Search for the cell housing the specified text and yield its (X, Y) center coordinate. 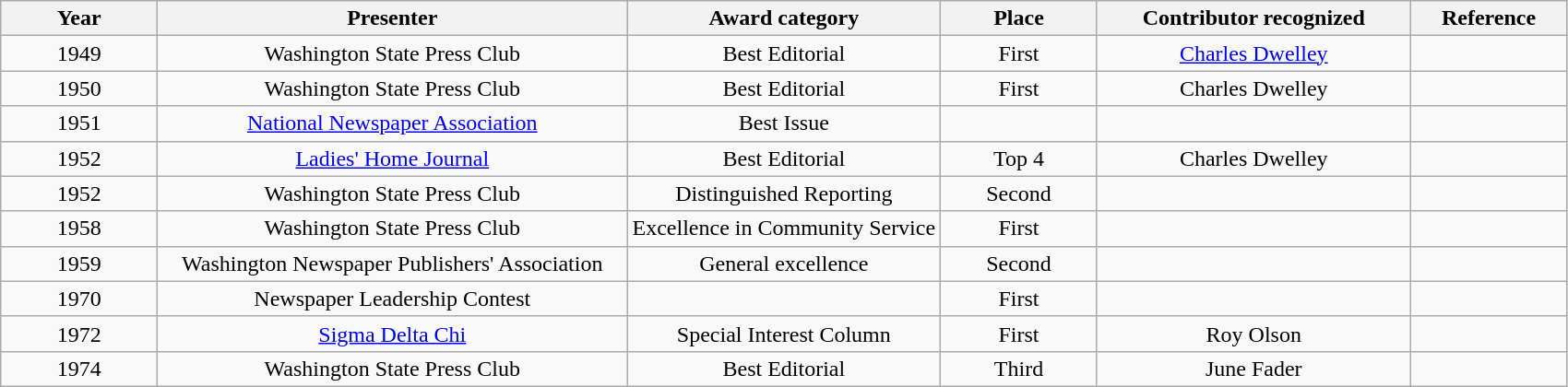
1951 (79, 123)
Year (79, 18)
Third (1019, 369)
1972 (79, 334)
1958 (79, 229)
Sigma Delta Chi (393, 334)
Newspaper Leadership Contest (393, 299)
Distinguished Reporting (784, 193)
National Newspaper Association (393, 123)
Best Issue (784, 123)
1970 (79, 299)
Excellence in Community Service (784, 229)
Top 4 (1019, 158)
General excellence (784, 264)
1950 (79, 88)
Special Interest Column (784, 334)
June Fader (1253, 369)
Washington Newspaper Publishers' Association (393, 264)
Presenter (393, 18)
Place (1019, 18)
1974 (79, 369)
1959 (79, 264)
Award category (784, 18)
1949 (79, 53)
Ladies' Home Journal (393, 158)
Reference (1489, 18)
Contributor recognized (1253, 18)
Roy Olson (1253, 334)
